Scan for the cell matching the given text and deliver its [x, y] coordinate at center. 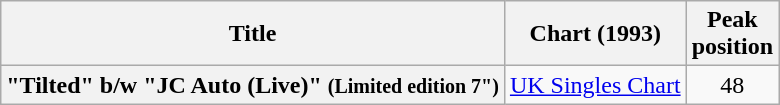
"Tilted" b/w "JC Auto (Live)" (Limited edition 7") [253, 85]
UK Singles Chart [595, 85]
Title [253, 34]
Peakposition [732, 34]
48 [732, 85]
Chart (1993) [595, 34]
